Extract the (x, y) coordinate from the center of the cell holding the provided text.  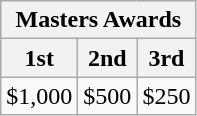
1st (40, 58)
Masters Awards (98, 20)
$250 (166, 96)
$1,000 (40, 96)
$500 (108, 96)
3rd (166, 58)
2nd (108, 58)
